Return the (X, Y) coordinate for the center point of the cell that contains the specified text.  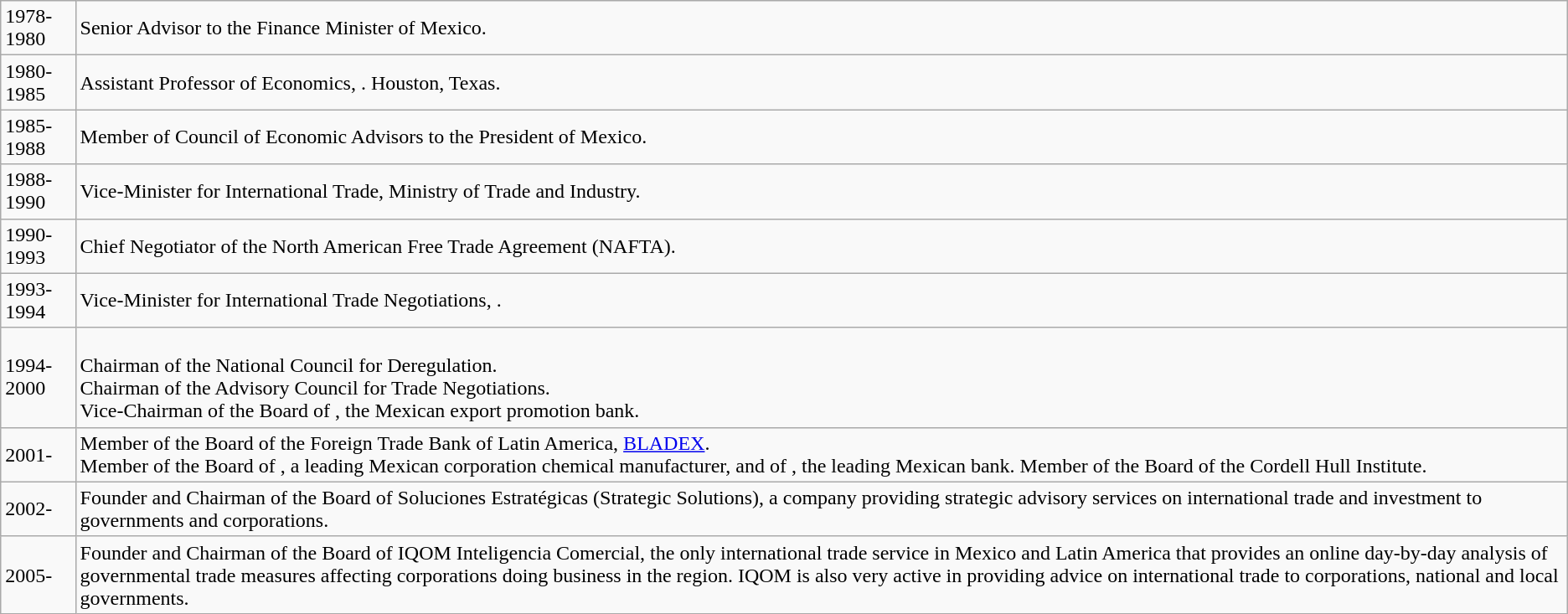
1985-1988 (39, 137)
1978-1980 (39, 28)
2002- (39, 509)
Vice-Minister for International Trade Negotiations, . (821, 300)
2001- (39, 454)
Assistant Professor of Economics, . Houston, Texas. (821, 82)
Chief Negotiator of the North American Free Trade Agreement (NAFTA). (821, 246)
Senior Advisor to the Finance Minister of Mexico. (821, 28)
Member of Council of Economic Advisors to the President of Mexico. (821, 137)
1994-2000 (39, 377)
1980-1985 (39, 82)
1988-1990 (39, 191)
1990-1993 (39, 246)
2005- (39, 575)
Vice-Minister for International Trade, Ministry of Trade and Industry. (821, 191)
1993-1994 (39, 300)
